Return the (x, y) coordinate for the center point of the cell that contains the specified text.  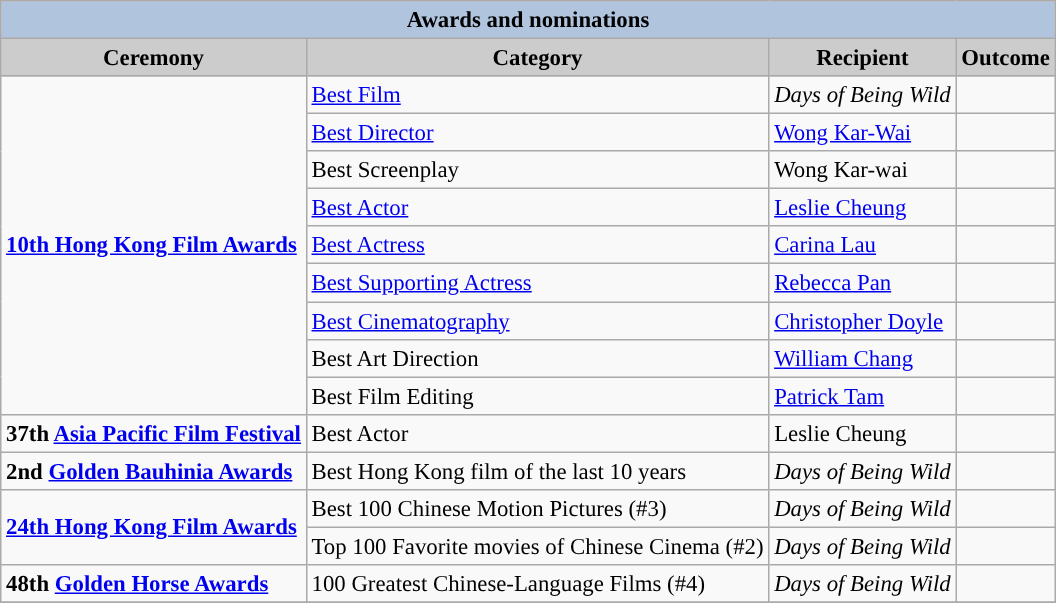
37th Asia Pacific Film Festival (154, 433)
Wong Kar-Wai (862, 133)
Best 100 Chinese Motion Pictures (#3) (538, 509)
Best Cinematography (538, 321)
Outcome (1006, 58)
Ceremony (154, 58)
Best Director (538, 133)
100 Greatest Chinese-Language Films (#4) (538, 584)
Carina Lau (862, 245)
Wong Kar-wai (862, 170)
24th Hong Kong Film Awards (154, 528)
Best Film Editing (538, 396)
Top 100 Favorite movies of Chinese Cinema (#2) (538, 546)
Best Art Direction (538, 358)
2nd Golden Bauhinia Awards (154, 471)
Christopher Doyle (862, 321)
48th Golden Horse Awards (154, 584)
Patrick Tam (862, 396)
Awards and nominations (528, 20)
Best Hong Kong film of the last 10 years (538, 471)
Best Screenplay (538, 170)
Best Actress (538, 245)
10th Hong Kong Film Awards (154, 245)
Best Film (538, 95)
Rebecca Pan (862, 283)
Best Supporting Actress (538, 283)
Recipient (862, 58)
William Chang (862, 358)
Category (538, 58)
